From the cell containing the given text, extract its center point as (x, y) coordinate. 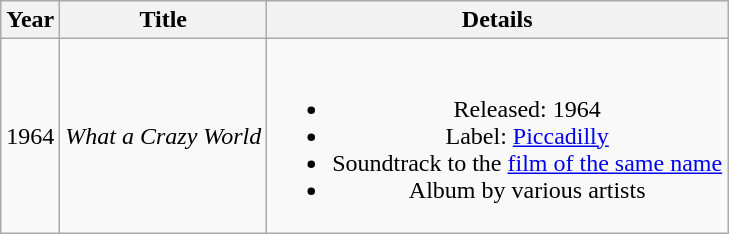
Details (498, 20)
What a Crazy World (164, 136)
Year (30, 20)
1964 (30, 136)
Title (164, 20)
Released: 1964Label: PiccadillySoundtrack to the film of the same nameAlbum by various artists (498, 136)
